Locate the cell with the specified text and output its [X, Y] center coordinate. 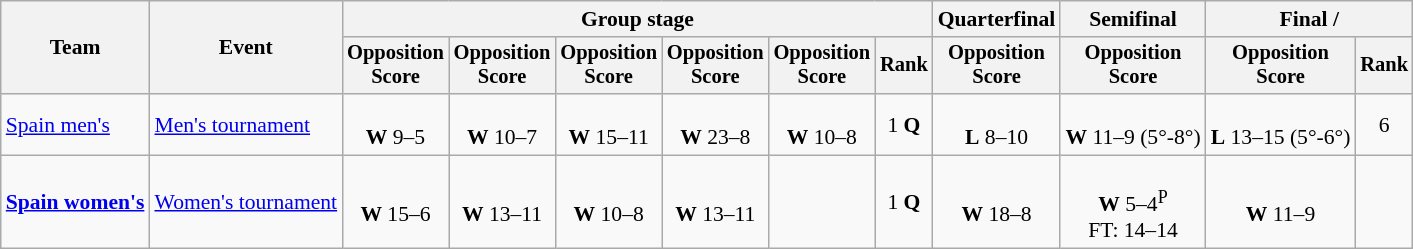
Spain women's [76, 202]
Group stage [638, 19]
Event [246, 48]
Quarterfinal [997, 19]
Men's tournament [246, 124]
W 5–4PFT: 14–14 [1132, 202]
W 10–7 [502, 124]
L 8–10 [997, 124]
W 11–9 (5°-8°) [1132, 124]
W 9–5 [396, 124]
W 18–8 [997, 202]
Semifinal [1132, 19]
Women's tournament [246, 202]
L 13–15 (5°-6°) [1281, 124]
Final / [1310, 19]
W 15–11 [608, 124]
Team [76, 48]
W 23–8 [716, 124]
6 [1384, 124]
Spain men's [76, 124]
W 15–6 [396, 202]
W 11–9 [1281, 202]
